Provide the (X, Y) coordinate of the cell's center where the given text is located.  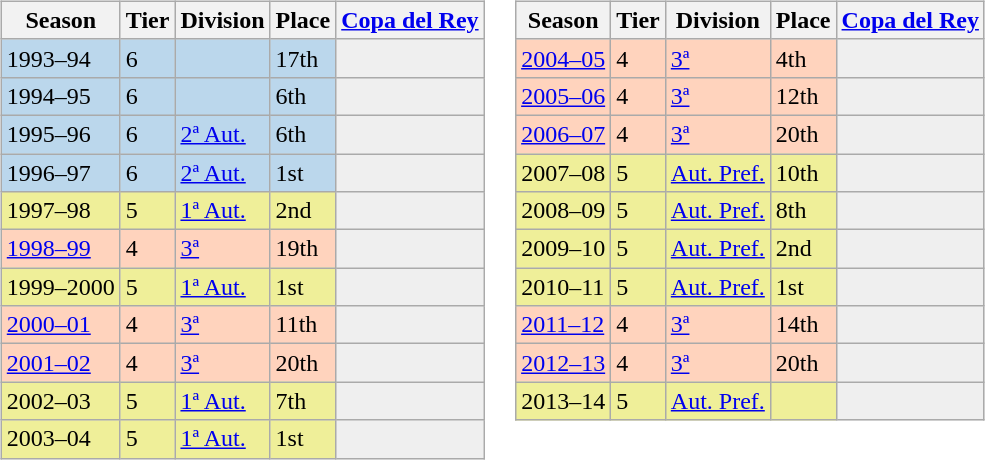
2006–07 (564, 134)
4th (803, 58)
11th (303, 325)
1996–97 (60, 173)
2008–09 (564, 211)
2010–11 (564, 287)
14th (803, 325)
2001–02 (60, 363)
19th (303, 249)
8th (803, 211)
2005–06 (564, 96)
1993–94 (60, 58)
1995–96 (60, 134)
2011–12 (564, 325)
7th (303, 401)
1997–98 (60, 211)
2003–04 (60, 439)
1994–95 (60, 96)
17th (303, 58)
2009–10 (564, 249)
10th (803, 173)
1998–99 (60, 249)
2007–08 (564, 173)
2004–05 (564, 58)
12th (803, 96)
2002–03 (60, 401)
2013–14 (564, 401)
2012–13 (564, 363)
1999–2000 (60, 287)
2000–01 (60, 325)
